Identify which cell holds the provided text, then report its [x, y] central coordinate. 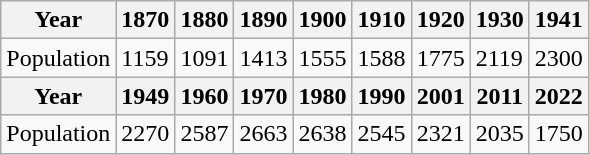
1413 [264, 58]
1930 [500, 20]
1880 [204, 20]
1980 [322, 96]
1920 [440, 20]
2663 [264, 134]
1091 [204, 58]
2011 [500, 96]
2545 [382, 134]
1159 [146, 58]
1870 [146, 20]
1900 [322, 20]
1588 [382, 58]
2119 [500, 58]
2022 [558, 96]
1750 [558, 134]
1941 [558, 20]
2300 [558, 58]
1990 [382, 96]
2001 [440, 96]
2270 [146, 134]
2321 [440, 134]
2035 [500, 134]
1555 [322, 58]
1970 [264, 96]
1910 [382, 20]
2587 [204, 134]
2638 [322, 134]
1960 [204, 96]
1775 [440, 58]
1949 [146, 96]
1890 [264, 20]
